Locate the cell with the specified text and output its [X, Y] center coordinate. 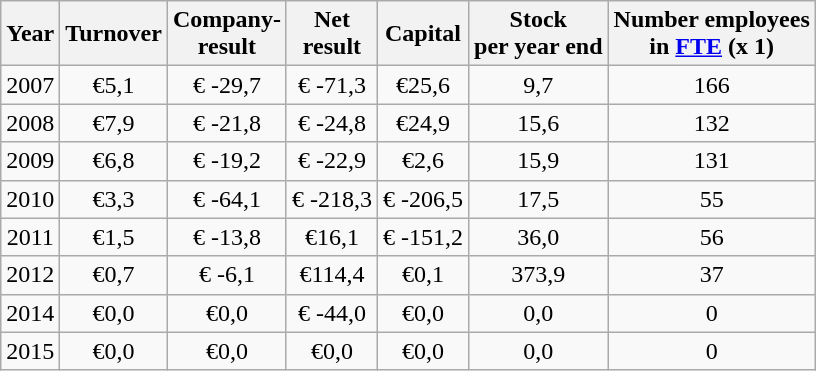
56 [712, 237]
Turnover [114, 34]
2011 [30, 237]
2008 [30, 123]
€ -64,1 [226, 199]
131 [712, 161]
Capital [422, 34]
36,0 [539, 237]
9,7 [539, 85]
132 [712, 123]
€ -13,8 [226, 237]
€ -44,0 [332, 313]
15,6 [539, 123]
€16,1 [332, 237]
€ -24,8 [332, 123]
€ -218,3 [332, 199]
Number employeesin FTE (x 1) [712, 34]
€ -206,5 [422, 199]
€1,5 [114, 237]
15,9 [539, 161]
€2,6 [422, 161]
2010 [30, 199]
€ -151,2 [422, 237]
Netresult [332, 34]
Company-result [226, 34]
€0,1 [422, 275]
€114,4 [332, 275]
€ -21,8 [226, 123]
€5,1 [114, 85]
€ -22,9 [332, 161]
17,5 [539, 199]
€ -71,3 [332, 85]
€ -6,1 [226, 275]
€0,7 [114, 275]
373,9 [539, 275]
2007 [30, 85]
37 [712, 275]
2014 [30, 313]
2015 [30, 351]
2009 [30, 161]
€25,6 [422, 85]
Stockper year end [539, 34]
€ -29,7 [226, 85]
55 [712, 199]
€24,9 [422, 123]
€7,9 [114, 123]
€3,3 [114, 199]
€6,8 [114, 161]
Year [30, 34]
166 [712, 85]
2012 [30, 275]
€ -19,2 [226, 161]
